Search for the cell housing the specified text and yield its [X, Y] center coordinate. 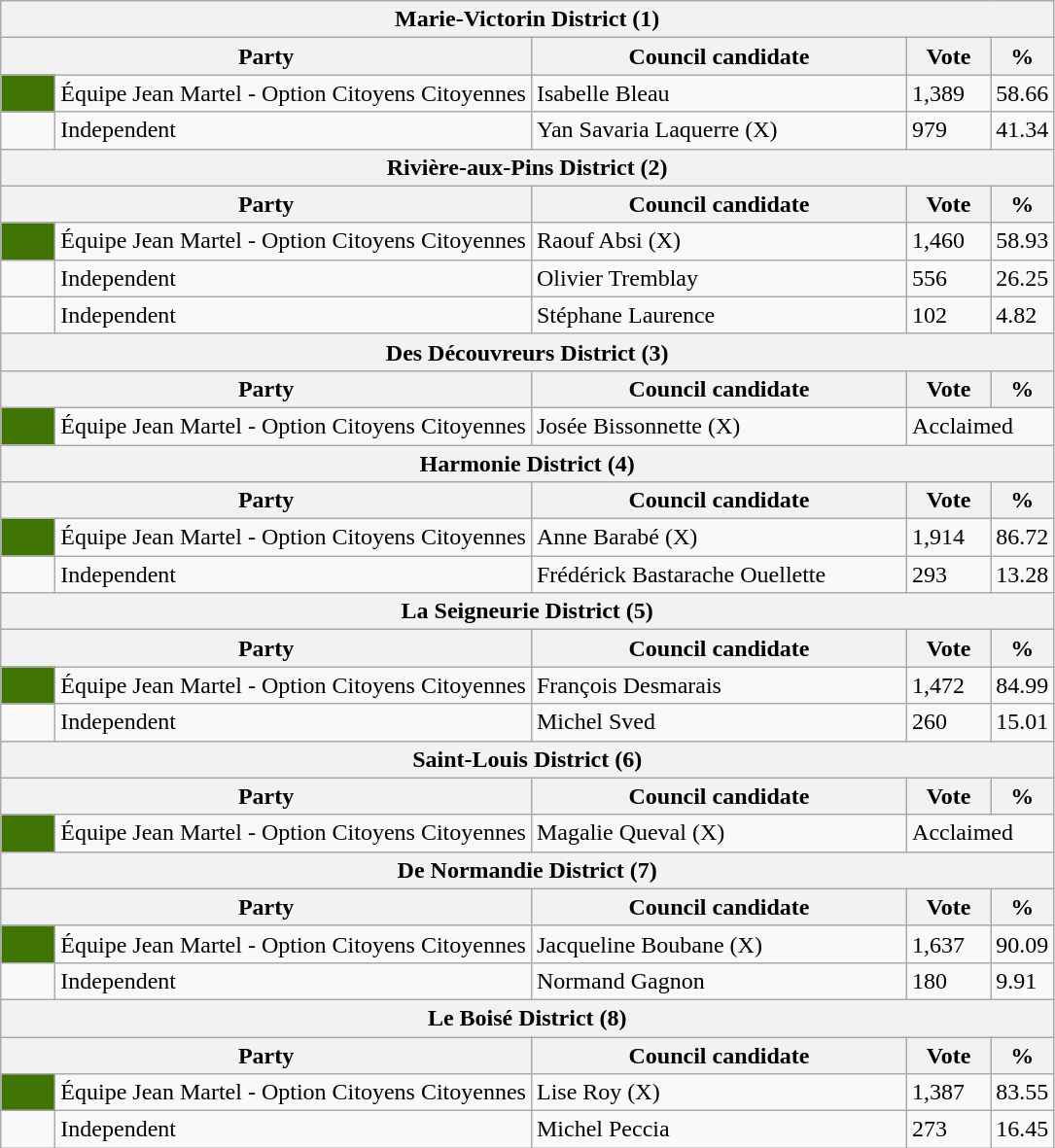
De Normandie District (7) [527, 870]
La Seigneurie District (5) [527, 611]
1,460 [949, 241]
58.66 [1023, 93]
83.55 [1023, 1093]
41.34 [1023, 130]
Frédérick Bastarache Ouellette [719, 574]
Rivière-aux-Pins District (2) [527, 167]
293 [949, 574]
Anne Barabé (X) [719, 538]
260 [949, 722]
16.45 [1023, 1130]
Yan Savaria Laquerre (X) [719, 130]
Stéphane Laurence [719, 315]
84.99 [1023, 685]
556 [949, 278]
979 [949, 130]
Lise Roy (X) [719, 1093]
102 [949, 315]
180 [949, 981]
Normand Gagnon [719, 981]
1,389 [949, 93]
15.01 [1023, 722]
Harmonie District (4) [527, 464]
9.91 [1023, 981]
13.28 [1023, 574]
Le Boisé District (8) [527, 1018]
François Desmarais [719, 685]
Jacqueline Boubane (X) [719, 944]
1,472 [949, 685]
Isabelle Bleau [719, 93]
Des Découvreurs District (3) [527, 352]
Raouf Absi (X) [719, 241]
90.09 [1023, 944]
1,637 [949, 944]
58.93 [1023, 241]
86.72 [1023, 538]
273 [949, 1130]
Josée Bissonnette (X) [719, 426]
4.82 [1023, 315]
1,387 [949, 1093]
26.25 [1023, 278]
Michel Peccia [719, 1130]
Michel Sved [719, 722]
Olivier Tremblay [719, 278]
1,914 [949, 538]
Saint-Louis District (6) [527, 759]
Marie-Victorin District (1) [527, 19]
Magalie Queval (X) [719, 833]
